For the text-containing cell, return its midpoint in [X, Y] coordinate format. 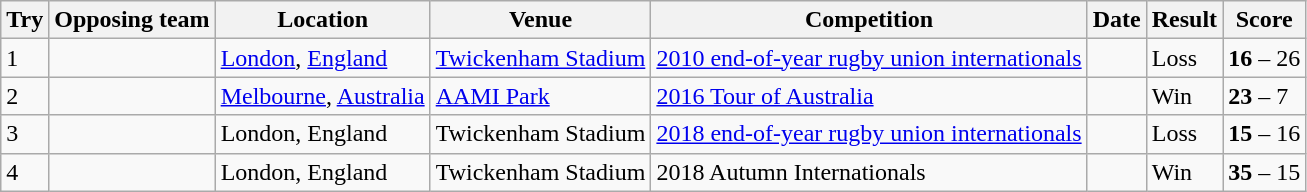
16 – 26 [1264, 58]
Opposing team [132, 20]
Result [1184, 20]
2018 end-of-year rugby union internationals [869, 134]
Venue [540, 20]
2 [25, 96]
2016 Tour of Australia [869, 96]
Try [25, 20]
3 [25, 134]
Melbourne, Australia [322, 96]
15 – 16 [1264, 134]
AAMI Park [540, 96]
Competition [869, 20]
Location [322, 20]
23 – 7 [1264, 96]
Score [1264, 20]
1 [25, 58]
2018 Autumn Internationals [869, 172]
4 [25, 172]
2010 end-of-year rugby union internationals [869, 58]
Date [1116, 20]
35 – 15 [1264, 172]
